Output the (x, y) coordinate of the center of the cell containing the given text.  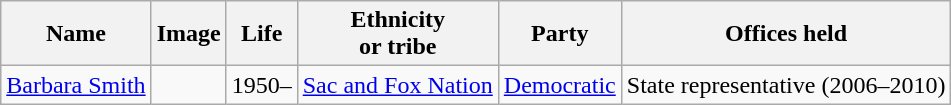
Barbara Smith (76, 85)
Image (188, 34)
1950– (262, 85)
Party (560, 34)
Offices held (786, 34)
Name (76, 34)
Life (262, 34)
State representative (2006–2010) (786, 85)
Democratic (560, 85)
Sac and Fox Nation (398, 85)
Ethnicityor tribe (398, 34)
